Return the [x, y] coordinate for the center point of the cell that contains the specified text.  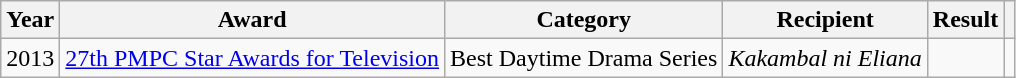
Award [252, 20]
Category [584, 20]
Recipient [825, 20]
Result [965, 20]
Year [30, 20]
27th PMPC Star Awards for Television [252, 58]
2013 [30, 58]
Kakambal ni Eliana [825, 58]
Best Daytime Drama Series [584, 58]
